Locate the cell with the specified text and output its (X, Y) center coordinate. 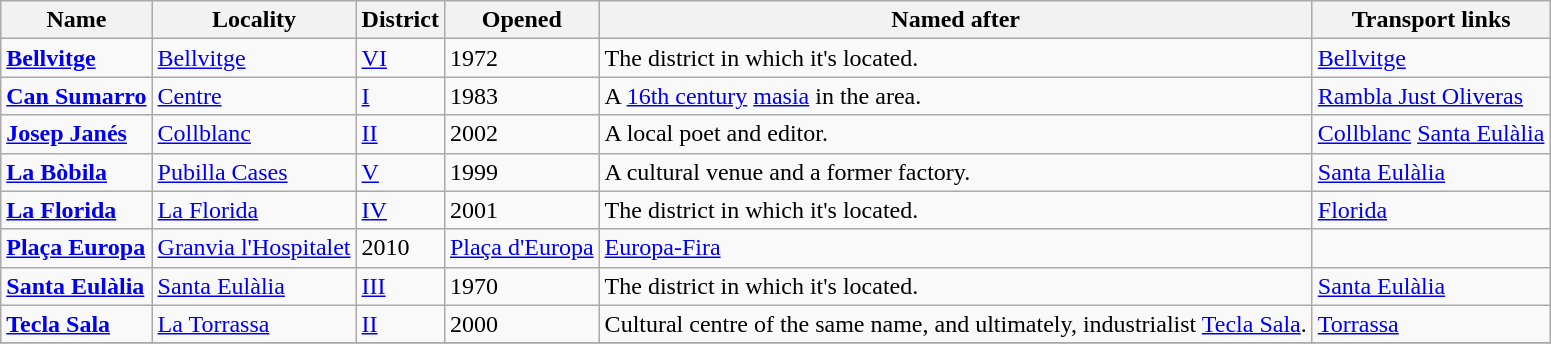
1972 (522, 58)
Plaça d'Europa (522, 248)
District (400, 20)
Josep Janés (76, 134)
Torrassa (1431, 324)
Pubilla Cases (254, 172)
III (400, 286)
I (400, 96)
Centre (254, 96)
Name (76, 20)
A cultural venue and a former factory. (956, 172)
Transport links (1431, 20)
Named after (956, 20)
Locality (254, 20)
A 16th century masia in the area. (956, 96)
2000 (522, 324)
VI (400, 58)
1983 (522, 96)
La Bòbila (76, 172)
2010 (400, 248)
A local poet and editor. (956, 134)
2002 (522, 134)
Rambla Just Oliveras (1431, 96)
Collblanc Santa Eulàlia (1431, 134)
2001 (522, 210)
Cultural centre of the same name, and ultimately, industrialist Tecla Sala. (956, 324)
Granvia l'Hospitalet (254, 248)
Collblanc (254, 134)
Tecla Sala (76, 324)
Plaça Europa (76, 248)
Opened (522, 20)
La Torrassa (254, 324)
Florida (1431, 210)
Can Sumarro (76, 96)
IV (400, 210)
V (400, 172)
Europa-Fira (956, 248)
1970 (522, 286)
1999 (522, 172)
